From the cell containing the given text, extract its center point as [X, Y] coordinate. 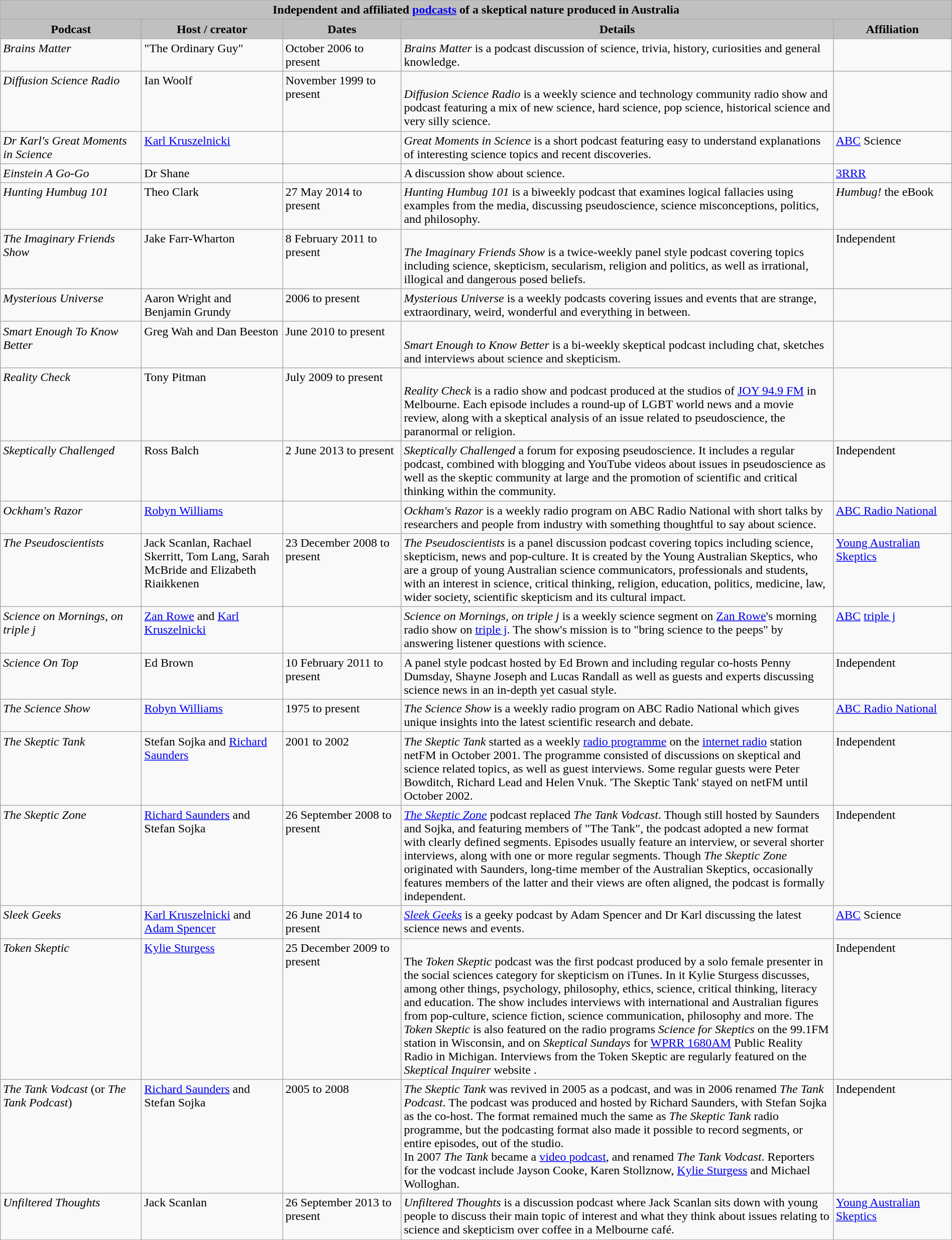
November 1999 to present [342, 101]
Diffusion Science Radio [71, 101]
Host / creator [212, 29]
Skeptically Challenged [71, 471]
Ockham's Razor [71, 517]
Great Moments in Science is a short podcast featuring easy to understand explanations of interesting science topics and recent discoveries. [617, 148]
Science on Mornings, on triple j [71, 630]
Science On Top [71, 676]
Sleek Geeks is a geeky podcast by Adam Spencer and Dr Karl discussing the latest science news and events. [617, 922]
Brains Matter is a podcast discussion of science, trivia, history, curiosities and general knowledge. [617, 55]
Jack Scanlan [212, 1216]
Dr Karl's Great Moments in Science [71, 148]
Details [617, 29]
Greg Wah and Dan Beeston [212, 344]
26 September 2008 to present [342, 855]
3RRR [892, 173]
8 February 2011 to present [342, 259]
26 June 2014 to present [342, 922]
Unfiltered Thoughts [71, 1216]
Dates [342, 29]
23 December 2008 to present [342, 570]
Mysterious Universe is a weekly podcasts covering issues and events that are strange, extraordinary, weird, wonderful and everything in between. [617, 305]
27 May 2014 to present [342, 206]
The Pseudoscientists [71, 570]
2001 to 2002 [342, 769]
The Imaginary Friends Show [71, 259]
Token Skeptic [71, 1009]
The Science Show is a weekly radio program on ABC Radio National which gives unique insights into the latest scientific research and debate. [617, 716]
Reality Check [71, 404]
Independent and affiliated podcasts of a skeptical nature produced in Australia [476, 10]
Ross Balch [212, 471]
2005 to 2008 [342, 1137]
The Tank Vodcast (or The Tank Podcast) [71, 1137]
2006 to present [342, 305]
Karl Kruszelnicki and Adam Spencer [212, 922]
Tony Pitman [212, 404]
Hunting Humbug 101 [71, 206]
Aaron Wright and Benjamin Grundy [212, 305]
25 December 2009 to present [342, 1009]
Dr Shane [212, 173]
Affiliation [892, 29]
ABC triple j [892, 630]
2 June 2013 to present [342, 471]
10 February 2011 to present [342, 676]
Sleek Geeks [71, 922]
Karl Kruszelnicki [212, 148]
Podcast [71, 29]
Brains Matter [71, 55]
Jake Farr-Wharton [212, 259]
Zan Rowe and Karl Kruszelnicki [212, 630]
Einstein A Go-Go [71, 173]
The Skeptic Zone [71, 855]
The Science Show [71, 716]
1975 to present [342, 716]
July 2009 to present [342, 404]
Smart Enough To Know Better [71, 344]
Humbug! the eBook [892, 206]
Stefan Sojka and Richard Saunders [212, 769]
October 2006 to present [342, 55]
"The Ordinary Guy" [212, 55]
Ian Woolf [212, 101]
26 September 2013 to present [342, 1216]
Mysterious Universe [71, 305]
A discussion show about science. [617, 173]
Kylie Sturgess [212, 1009]
Ed Brown [212, 676]
Jack Scanlan, Rachael Skerritt, Tom Lang, Sarah McBride and Elizabeth Riaikkenen [212, 570]
The Skeptic Tank [71, 769]
June 2010 to present [342, 344]
Smart Enough to Know Better is a bi-weekly skeptical podcast including chat, sketches and interviews about science and skepticism. [617, 344]
Theo Clark [212, 206]
